Provide the [x, y] coordinate of the cell's center where the given text is located.  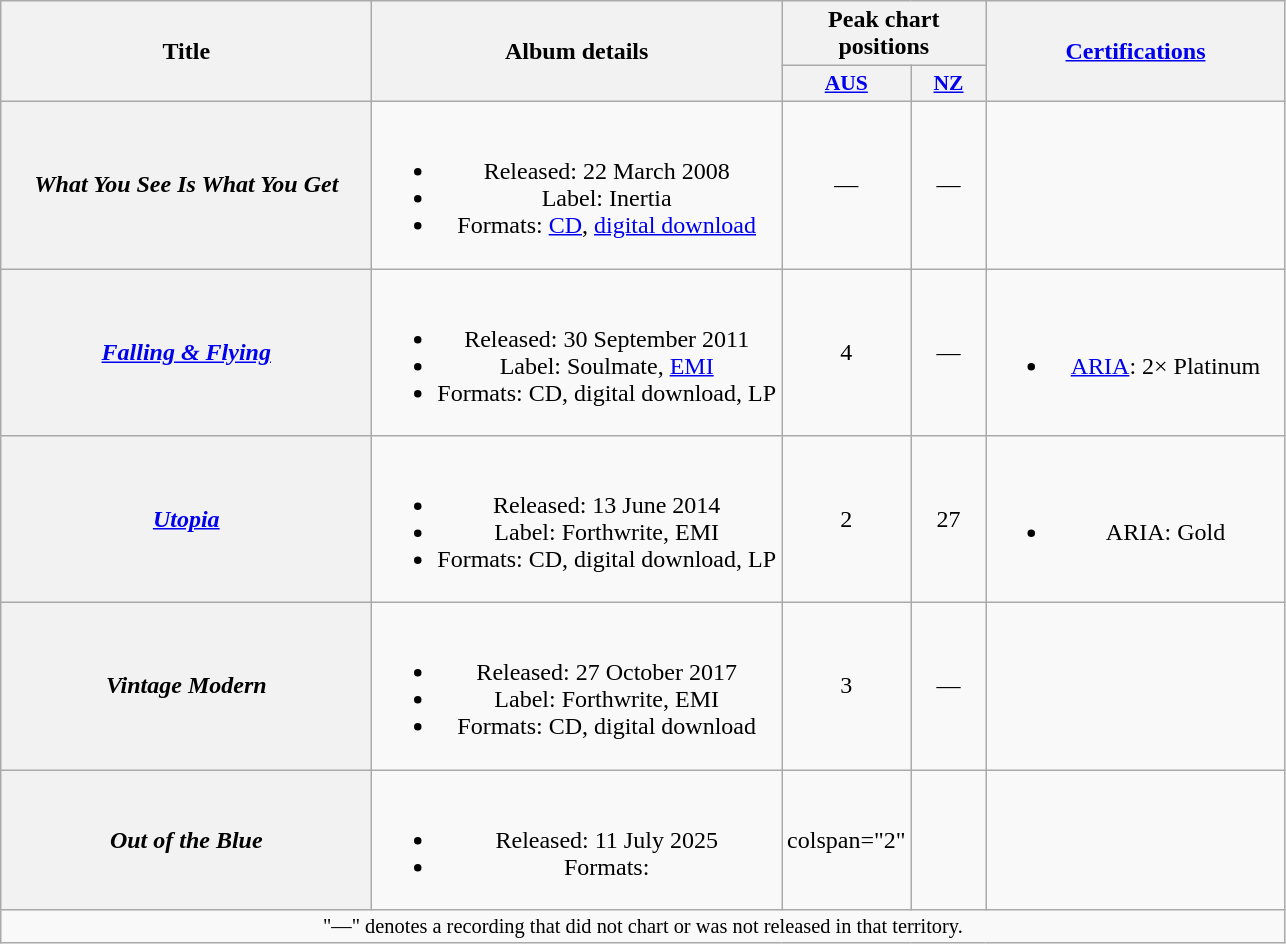
Released: 27 October 2017Label: Forthwrite, EMIFormats: CD, digital download [577, 686]
Vintage Modern [186, 686]
What You See Is What You Get [186, 184]
ARIA: Gold [1136, 520]
NZ [948, 84]
Released: 13 June 2014Label: Forthwrite, EMIFormats: CD, digital download, LP [577, 520]
Title [186, 52]
"—" denotes a recording that did not chart or was not released in that territory. [643, 927]
Utopia [186, 520]
27 [948, 520]
Certifications [1136, 52]
Released: 30 September 2011Label: Soulmate, EMIFormats: CD, digital download, LP [577, 352]
Released: 22 March 2008Label: InertiaFormats: CD, digital download [577, 184]
3 [847, 686]
Out of the Blue [186, 840]
Album details [577, 52]
Released: 11 July 2025Formats: [577, 840]
Peak chart positions [884, 34]
Falling & Flying [186, 352]
colspan="2" [847, 840]
ARIA: 2× Platinum [1136, 352]
4 [847, 352]
2 [847, 520]
AUS [847, 84]
